Return (X, Y) of the center of cell containing provided text 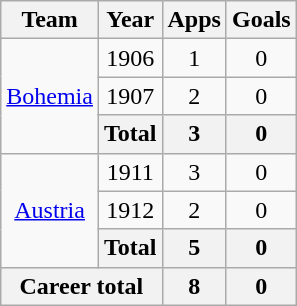
Year (130, 20)
1912 (130, 210)
8 (194, 286)
Apps (194, 20)
Bohemia (50, 96)
Career total (82, 286)
Austria (50, 210)
1911 (130, 172)
Team (50, 20)
Goals (261, 20)
1906 (130, 58)
1907 (130, 96)
1 (194, 58)
5 (194, 248)
